Output the [X, Y] coordinate of the center of the cell containing the given text.  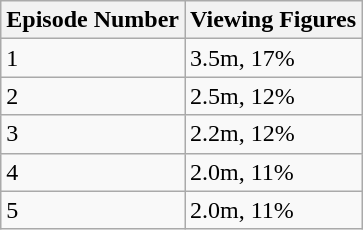
2 [93, 96]
3.5m, 17% [272, 58]
Episode Number [93, 20]
1 [93, 58]
3 [93, 134]
5 [93, 210]
Viewing Figures [272, 20]
2.5m, 12% [272, 96]
4 [93, 172]
2.2m, 12% [272, 134]
